Return the (x, y) coordinate for the center point of the cell that contains the specified text.  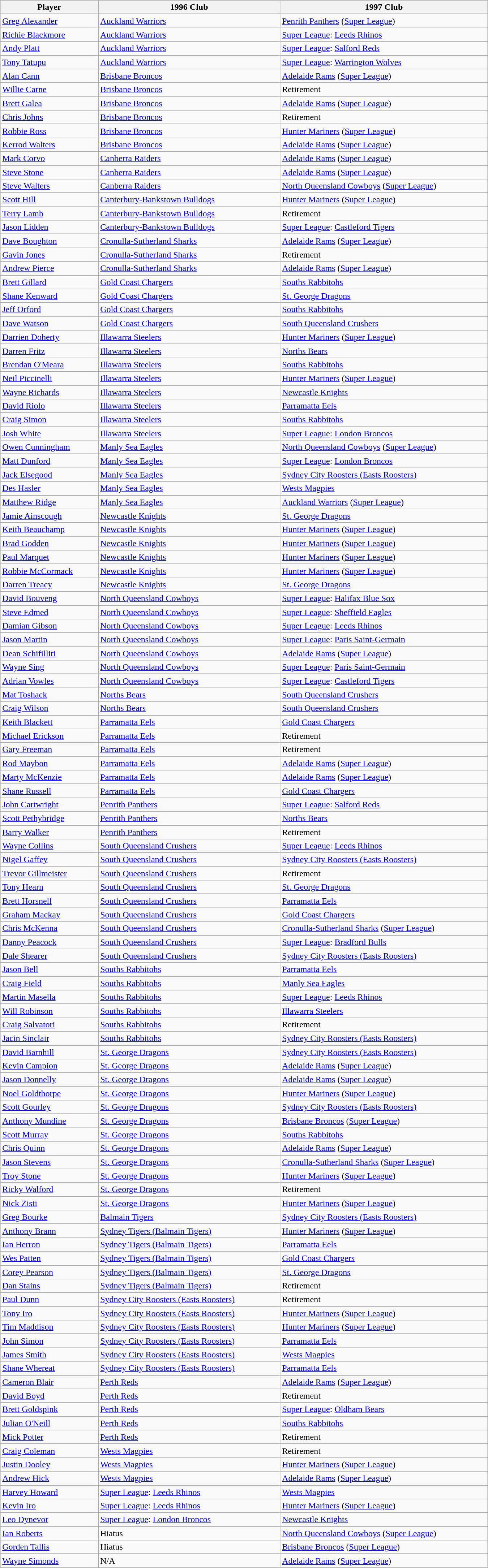
Barry Walker (49, 832)
N/A (189, 1561)
Greg Bourke (49, 1217)
Cameron Blair (49, 1382)
Darrien Doherty (49, 337)
Julian O'Neill (49, 1423)
Neil Piccinelli (49, 378)
Scott Murray (49, 1135)
Andrew Hick (49, 1478)
Alan Cann (49, 76)
Andrew Pierce (49, 268)
Dave Boughton (49, 241)
Matt Dunford (49, 461)
Mick Potter (49, 1437)
Robbie McCormack (49, 571)
Kevin Iro (49, 1506)
Nick Zisti (49, 1203)
Tony Iro (49, 1313)
Jeff Orford (49, 310)
Robbie Ross (49, 131)
Brendan O'Meara (49, 364)
Scott Hill (49, 200)
Jack Elsegood (49, 475)
Marty McKenzie (49, 777)
Gary Freeman (49, 750)
Josh White (49, 433)
Brett Galea (49, 103)
Auckland Warriors (Super League) (384, 502)
Wayne Richards (49, 392)
Richie Blackmore (49, 35)
David Bouveng (49, 598)
Steve Stone (49, 172)
Martin Masella (49, 997)
Super League: Warrington Wolves (384, 62)
Darren Fritz (49, 351)
David Barnhill (49, 1052)
Shane Kenward (49, 296)
Brett Horsnell (49, 901)
Graham Mackay (49, 915)
Corey Pearson (49, 1272)
Mat Toshack (49, 695)
Chris Johns (49, 117)
Anthony Mundine (49, 1121)
Leo Dynevor (49, 1520)
Wayne Collins (49, 846)
James Smith (49, 1355)
Player (49, 7)
Jacin Sinclair (49, 1038)
Gorden Tallis (49, 1547)
Ian Roberts (49, 1533)
Harvey Howard (49, 1492)
Gavin Jones (49, 255)
Keith Blackett (49, 722)
Super League: Sheffield Eagles (384, 612)
Shane Whereat (49, 1368)
Matthew Ridge (49, 502)
Scott Gourley (49, 1107)
Wayne Simonds (49, 1561)
Jason Martin (49, 640)
Owen Cunningham (49, 447)
Steve Edmed (49, 612)
Tony Tatupu (49, 62)
Anthony Brann (49, 1231)
Jason Stevens (49, 1162)
Tim Maddison (49, 1327)
Scott Pethybridge (49, 818)
Craig Simon (49, 420)
1996 Club (189, 7)
Ian Herron (49, 1244)
Trevor Gillmeister (49, 873)
Andy Platt (49, 48)
Dan Stains (49, 1286)
Kerrod Walters (49, 144)
Rod Maybon (49, 763)
Wes Patten (49, 1258)
Greg Alexander (49, 21)
Wayne Sing (49, 667)
Craig Salvatori (49, 1024)
Brett Goldspink (49, 1409)
Jason Lidden (49, 227)
Nigel Gaffey (49, 860)
Craig Field (49, 983)
Noel Goldthorpe (49, 1093)
Mark Corvo (49, 158)
Balmain Tigers (189, 1217)
Tony Hearn (49, 887)
Damian Gibson (49, 626)
Dave Watson (49, 323)
Super League: Oldham Bears (384, 1409)
Brett Gillard (49, 282)
Jason Donnelly (49, 1080)
Ricky Walford (49, 1189)
Brad Godden (49, 543)
Will Robinson (49, 1011)
Willie Carne (49, 90)
Des Hasler (49, 488)
Adrian Vowles (49, 681)
Troy Stone (49, 1176)
Craig Coleman (49, 1451)
Justin Dooley (49, 1464)
Chris McKenna (49, 928)
1997 Club (384, 7)
Dean Schifilliti (49, 653)
David Boyd (49, 1396)
Chris Quinn (49, 1148)
John Simon (49, 1341)
Super League: Halifax Blue Sox (384, 598)
Paul Marquet (49, 557)
Steve Walters (49, 186)
John Cartwright (49, 804)
Paul Dunn (49, 1300)
Penrith Panthers (Super League) (384, 21)
Danny Peacock (49, 942)
Shane Russell (49, 791)
Kevin Campion (49, 1066)
Jamie Ainscough (49, 516)
Terry Lamb (49, 213)
Super League: Bradford Bulls (384, 942)
Darren Treacy (49, 584)
Keith Beauchamp (49, 530)
Dale Shearer (49, 956)
Michael Erickson (49, 736)
David Riolo (49, 406)
Jason Bell (49, 969)
Craig Wilson (49, 708)
